Return (X, Y) of the center of cell containing provided text 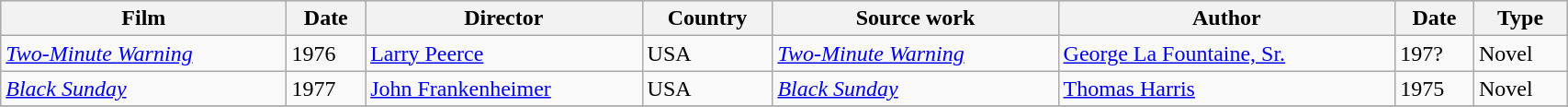
John Frankenheimer (503, 89)
Source work (915, 18)
George La Fountaine, Sr. (1227, 53)
Author (1227, 18)
Country (707, 18)
Director (503, 18)
Thomas Harris (1227, 89)
Larry Peerce (503, 53)
197? (1435, 53)
Film (143, 18)
Type (1519, 18)
1975 (1435, 89)
1977 (326, 89)
1976 (326, 53)
